Pinpoint the cell where the given text exists, returning its (X, Y) midpoint coordinate. 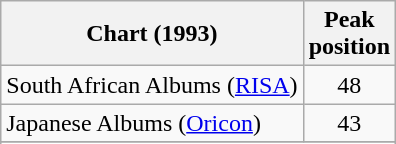
43 (349, 123)
Peakposition (349, 34)
Japanese Albums (Oricon) (152, 123)
48 (349, 85)
South African Albums (RISA) (152, 85)
Chart (1993) (152, 34)
